Return the [X, Y] coordinate for the center point of the cell that contains the specified text.  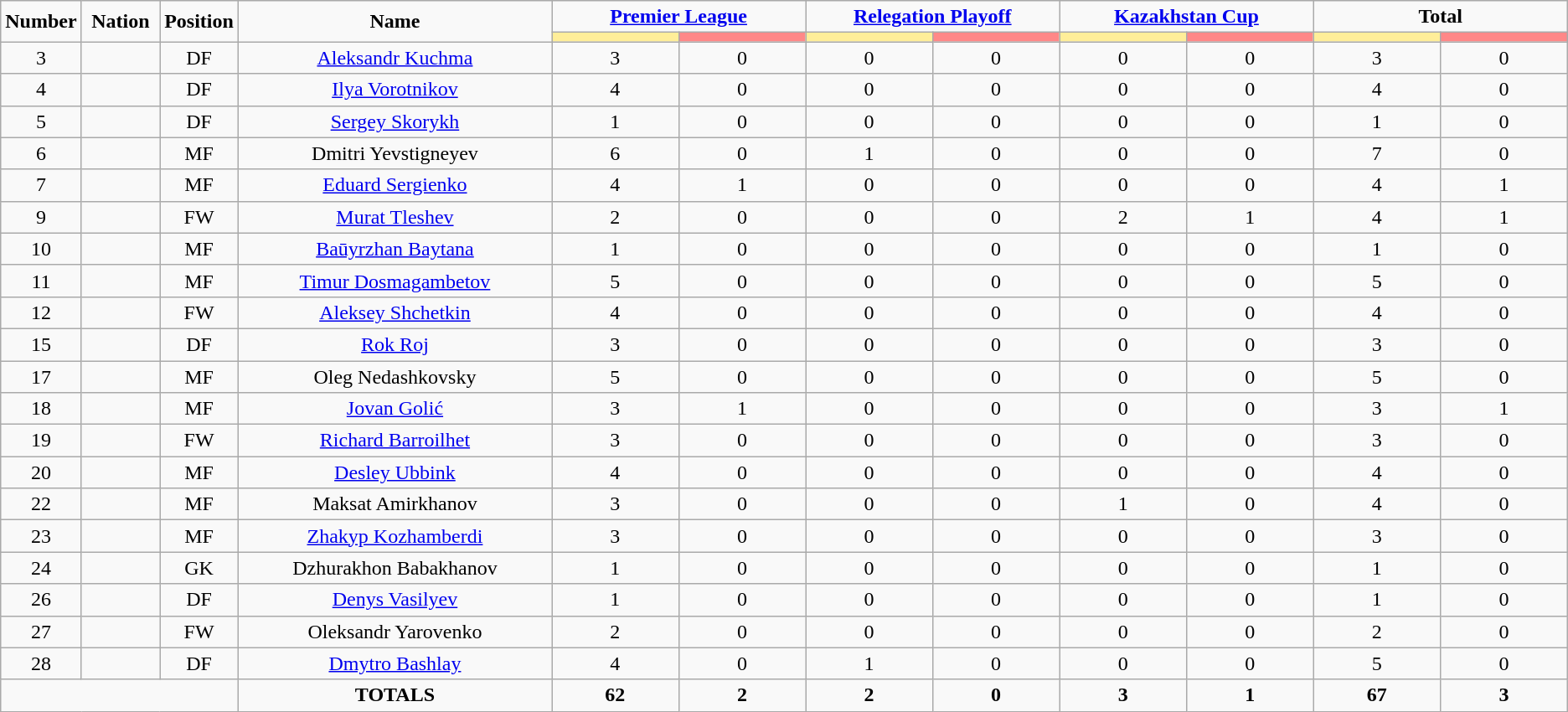
Oleg Nedashkovsky [395, 376]
TOTALS [395, 695]
Total [1441, 17]
Premier League [678, 17]
Dzhurakhon Babakhanov [395, 568]
24 [41, 568]
Relegation Playoff [933, 17]
Murat Tleshev [395, 217]
23 [41, 536]
Aleksandr Kuchma [395, 58]
62 [615, 695]
Dmytro Bashlay [395, 663]
Kazakhstan Cup [1186, 17]
17 [41, 376]
Maksat Amirkhanov [395, 504]
Sergey Skorykh [395, 121]
Eduard Sergienko [395, 185]
Timur Dosmagambetov [395, 281]
28 [41, 663]
Name [395, 22]
22 [41, 504]
27 [41, 632]
Denys Vasilyev [395, 600]
Richard Barroilhet [395, 441]
12 [41, 312]
9 [41, 217]
Ilya Vorotnikov [395, 90]
Number [41, 22]
15 [41, 344]
Rok Roj [395, 344]
10 [41, 249]
Oleksandr Yarovenko [395, 632]
Dmitri Yevstigneyev [395, 153]
19 [41, 441]
67 [1377, 695]
Baūyrzhan Baytana [395, 249]
Nation [121, 22]
Jovan Golić [395, 409]
GK [199, 568]
Zhakyp Kozhamberdi [395, 536]
11 [41, 281]
20 [41, 472]
Position [199, 22]
Aleksey Shchetkin [395, 312]
18 [41, 409]
Desley Ubbink [395, 472]
26 [41, 600]
